From the cell containing the given text, extract its center point as (x, y) coordinate. 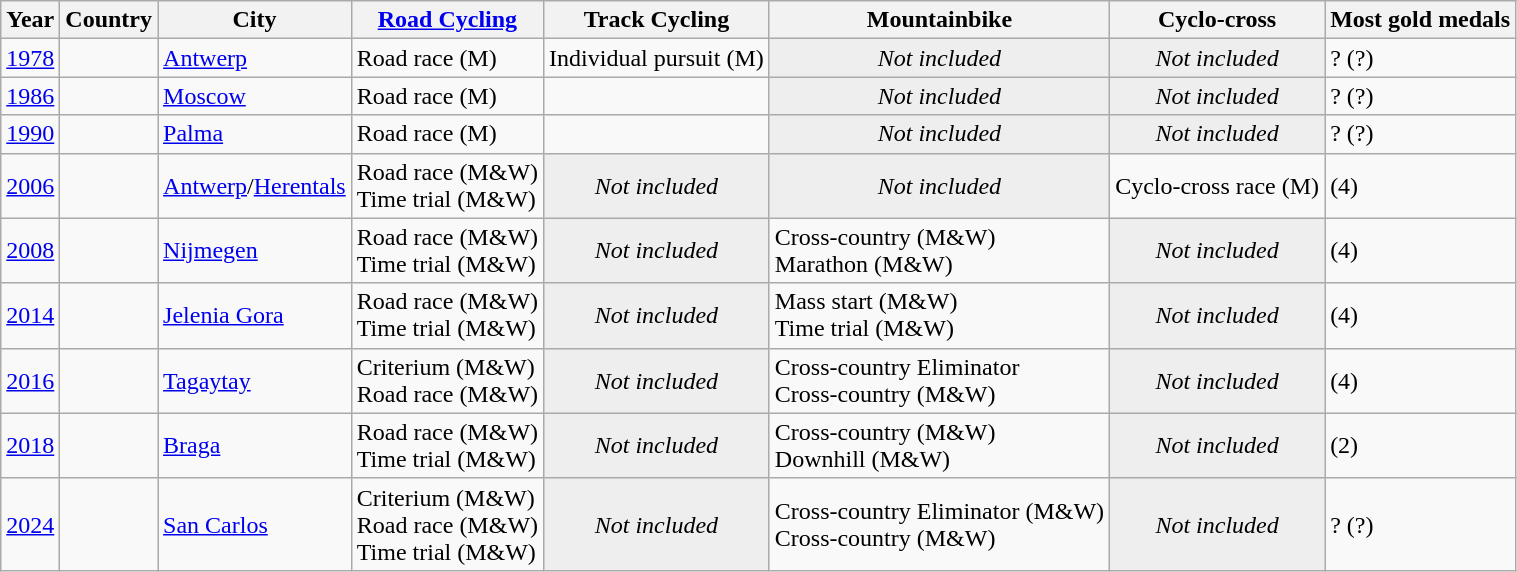
2018 (30, 446)
Year (30, 20)
Palma (255, 134)
1990 (30, 134)
2014 (30, 316)
Cyclo-cross (1218, 20)
Mountainbike (939, 20)
1986 (30, 96)
Braga (255, 446)
Criterium (M&W)Road race (M&W)Time trial (M&W) (447, 524)
Most gold medals (1420, 20)
Moscow (255, 96)
Cross-country (M&W)Marathon (M&W) (939, 250)
San Carlos (255, 524)
Criterium (M&W)Road race (M&W) (447, 380)
2016 (30, 380)
2006 (30, 186)
Tagaytay (255, 380)
Road Cycling (447, 20)
2008 (30, 250)
Track Cycling (657, 20)
Antwerp (255, 58)
2024 (30, 524)
City (255, 20)
Jelenia Gora (255, 316)
Cross-country Eliminator (M&W)Cross-country (M&W) (939, 524)
Country (109, 20)
Cross-country (M&W)Downhill (M&W) (939, 446)
1978 (30, 58)
Cyclo-cross race (M) (1218, 186)
(2) (1420, 446)
Mass start (M&W)Time trial (M&W) (939, 316)
Individual pursuit (M) (657, 58)
Antwerp/Herentals (255, 186)
Nijmegen (255, 250)
Cross-country EliminatorCross-country (M&W) (939, 380)
